Capture the cell that displays the provided text and extract its [x, y] central coordinate. 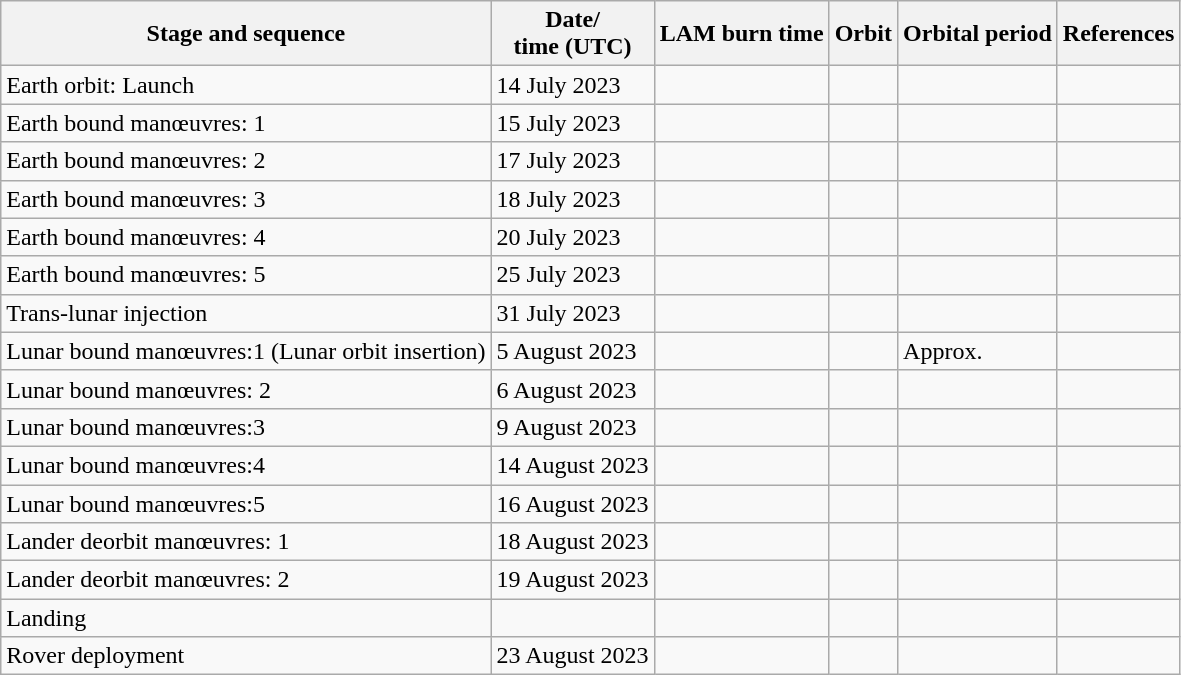
Stage and sequence [246, 34]
Orbit [863, 34]
15 July 2023 [572, 123]
31 July 2023 [572, 313]
Lunar bound manœuvres:4 [246, 465]
Orbital period [978, 34]
Date/time (UTC) [572, 34]
Lander deorbit manœuvres: 2 [246, 580]
Approx. [978, 351]
Rover deployment [246, 656]
6 August 2023 [572, 389]
18 July 2023 [572, 199]
Earth orbit: Launch [246, 85]
Earth bound manœuvres: 4 [246, 237]
16 August 2023 [572, 503]
Earth bound manœuvres: 2 [246, 161]
Lander deorbit manœuvres: 1 [246, 542]
Earth bound manœuvres: 5 [246, 275]
References [1118, 34]
9 August 2023 [572, 427]
LAM burn time [742, 34]
Earth bound manœuvres: 3 [246, 199]
14 July 2023 [572, 85]
18 August 2023 [572, 542]
Landing [246, 618]
5 August 2023 [572, 351]
Lunar bound manœuvres:1 (Lunar orbit insertion) [246, 351]
Lunar bound manœuvres: 2 [246, 389]
23 August 2023 [572, 656]
Lunar bound manœuvres:3 [246, 427]
Trans-lunar injection [246, 313]
25 July 2023 [572, 275]
19 August 2023 [572, 580]
14 August 2023 [572, 465]
Lunar bound manœuvres:5 [246, 503]
17 July 2023 [572, 161]
20 July 2023 [572, 237]
Earth bound manœuvres: 1 [246, 123]
